Pinpoint the cell where the given text exists, returning its [X, Y] midpoint coordinate. 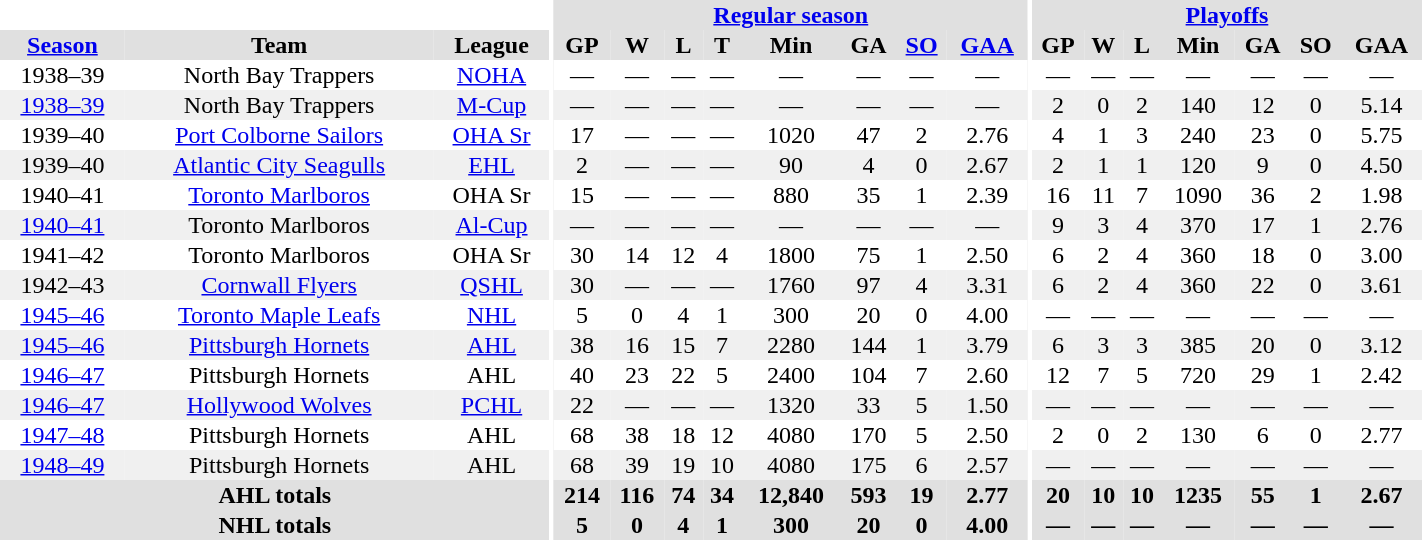
90 [790, 165]
Season [62, 45]
NHL totals [275, 525]
1800 [790, 255]
EHL [491, 165]
Hollywood Wolves [280, 405]
75 [869, 255]
34 [722, 495]
5.75 [1382, 135]
120 [1198, 165]
2.39 [988, 195]
35 [869, 195]
1941–42 [62, 255]
2.57 [988, 465]
1947–48 [62, 435]
NOHA [491, 75]
Playoffs [1227, 15]
880 [790, 195]
League [491, 45]
AHL totals [275, 495]
2.42 [1382, 375]
T [722, 45]
4.50 [1382, 165]
11 [1104, 195]
Port Colborne Sailors [280, 135]
97 [869, 285]
116 [637, 495]
385 [1198, 345]
14 [637, 255]
36 [1263, 195]
3.12 [1382, 345]
3.79 [988, 345]
175 [869, 465]
QSHL [491, 285]
40 [582, 375]
1020 [790, 135]
1090 [1198, 195]
2280 [790, 345]
720 [1198, 375]
3.00 [1382, 255]
47 [869, 135]
Atlantic City Seagulls [280, 165]
29 [1263, 375]
1760 [790, 285]
130 [1198, 435]
5.14 [1382, 105]
1948–49 [62, 465]
3.31 [988, 285]
39 [637, 465]
Al-Cup [491, 225]
M-Cup [491, 105]
Regular season [791, 15]
1.98 [1382, 195]
PCHL [491, 405]
104 [869, 375]
370 [1198, 225]
74 [684, 495]
144 [869, 345]
240 [1198, 135]
2400 [790, 375]
2.60 [988, 375]
1942–43 [62, 285]
55 [1263, 495]
Toronto Maple Leafs [280, 315]
1320 [790, 405]
170 [869, 435]
140 [1198, 105]
1235 [1198, 495]
12,840 [790, 495]
3.61 [1382, 285]
214 [582, 495]
NHL [491, 315]
33 [869, 405]
1.50 [988, 405]
Cornwall Flyers [280, 285]
Team [280, 45]
593 [869, 495]
